Locate the cell with the specified text and output its [x, y] center coordinate. 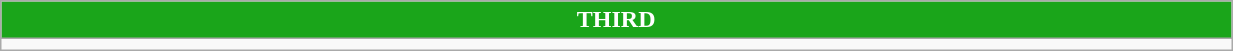
THIRD [616, 20]
